Find where the given text appears and provide that cell's center as (X, Y) coordinate. 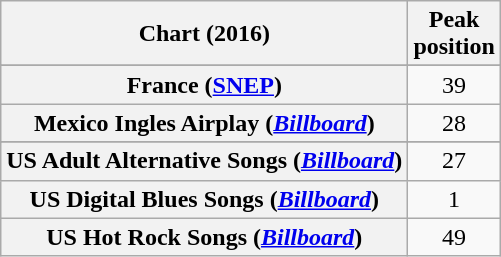
Mexico Ingles Airplay (Billboard) (204, 123)
49 (454, 237)
US Adult Alternative Songs (Billboard) (204, 161)
Peak position (454, 34)
1 (454, 199)
28 (454, 123)
39 (454, 85)
27 (454, 161)
France (SNEP) (204, 85)
US Hot Rock Songs (Billboard) (204, 237)
US Digital Blues Songs (Billboard) (204, 199)
Chart (2016) (204, 34)
